Find where the given text appears and provide that cell's center as (x, y) coordinate. 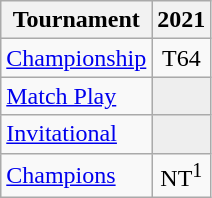
Match Play (76, 96)
T64 (182, 58)
Championship (76, 58)
Champions (76, 176)
2021 (182, 20)
Tournament (76, 20)
Invitational (76, 134)
NT1 (182, 176)
